Provide the [x, y] coordinate of the cell's center where the given text is located.  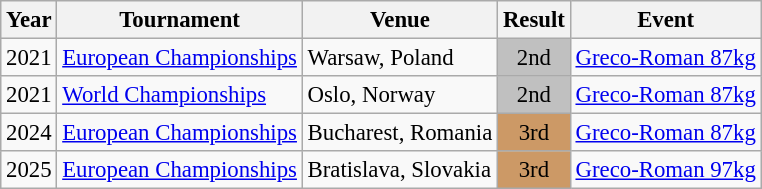
Event [666, 20]
Tournament [180, 20]
Year [29, 20]
2025 [29, 170]
Warsaw, Poland [400, 58]
Oslo, Norway [400, 95]
World Championships [180, 95]
Bucharest, Romania [400, 133]
Bratislava, Slovakia [400, 170]
2024 [29, 133]
Venue [400, 20]
Result [534, 20]
Greco-Roman 97kg [666, 170]
